Return (X, Y) of the center of cell containing provided text 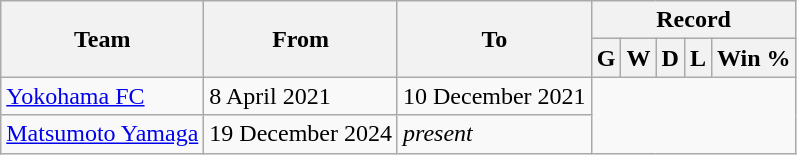
10 December 2021 (494, 96)
8 April 2021 (301, 96)
Record (694, 20)
Win % (754, 58)
From (301, 39)
L (698, 58)
D (670, 58)
19 December 2024 (301, 134)
Matsumoto Yamaga (102, 134)
W (638, 58)
Team (102, 39)
Yokohama FC (102, 96)
G (606, 58)
To (494, 39)
present (494, 134)
